Provide the (X, Y) coordinate of the cell's center where the given text is located.  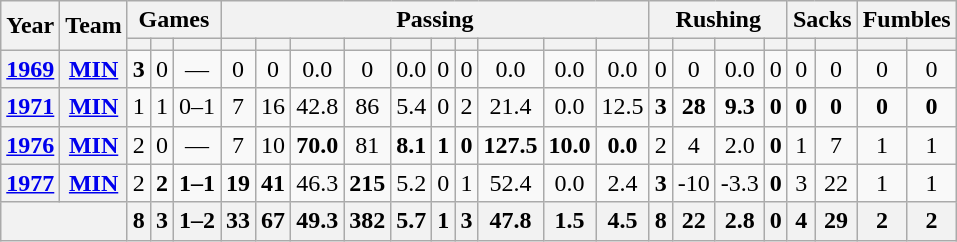
33 (238, 221)
1971 (30, 107)
67 (274, 221)
70.0 (318, 145)
Games (174, 20)
10.0 (570, 145)
2.4 (622, 183)
1–1 (196, 183)
2.0 (740, 145)
86 (368, 107)
5.2 (412, 183)
382 (368, 221)
10 (274, 145)
29 (836, 221)
28 (694, 107)
12.5 (622, 107)
215 (368, 183)
1.5 (570, 221)
1977 (30, 183)
0–1 (196, 107)
1–2 (196, 221)
47.8 (510, 221)
Team (94, 26)
-3.3 (740, 183)
41 (274, 183)
Rushing (718, 20)
42.8 (318, 107)
Year (30, 26)
21.4 (510, 107)
81 (368, 145)
16 (274, 107)
9.3 (740, 107)
1976 (30, 145)
5.7 (412, 221)
46.3 (318, 183)
Fumbles (906, 20)
-10 (694, 183)
Passing (436, 20)
2.8 (740, 221)
19 (238, 183)
8.1 (412, 145)
49.3 (318, 221)
52.4 (510, 183)
5.4 (412, 107)
4.5 (622, 221)
1969 (30, 69)
127.5 (510, 145)
Sacks (822, 20)
